Return (x, y) of the center of cell containing provided text 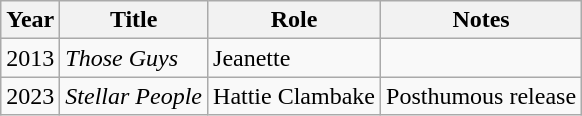
Jeanette (294, 58)
Those Guys (134, 58)
Posthumous release (482, 96)
2013 (30, 58)
2023 (30, 96)
Year (30, 20)
Notes (482, 20)
Stellar People (134, 96)
Title (134, 20)
Hattie Clambake (294, 96)
Role (294, 20)
